Scan for the cell matching the given text and deliver its (X, Y) coordinate at center. 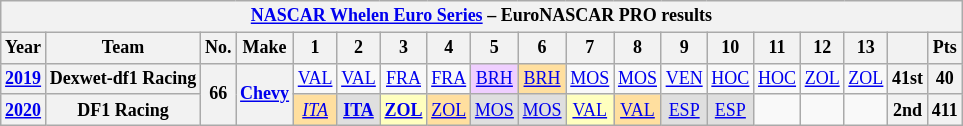
Year (24, 48)
3 (404, 48)
40 (944, 78)
6 (542, 48)
13 (866, 48)
2 (358, 48)
DF1 Racing (122, 110)
4 (449, 48)
NASCAR Whelen Euro Series – EuroNASCAR PRO results (482, 16)
VEN (684, 78)
Team (122, 48)
8 (638, 48)
Pts (944, 48)
41st (908, 78)
Dexwet-df1 Racing (122, 78)
7 (590, 48)
No. (218, 48)
9 (684, 48)
11 (778, 48)
5 (495, 48)
411 (944, 110)
2019 (24, 78)
12 (822, 48)
2020 (24, 110)
Chevy (265, 94)
1 (314, 48)
66 (218, 94)
Make (265, 48)
2nd (908, 110)
10 (730, 48)
